Scan for the cell matching the given text and deliver its (x, y) coordinate at center. 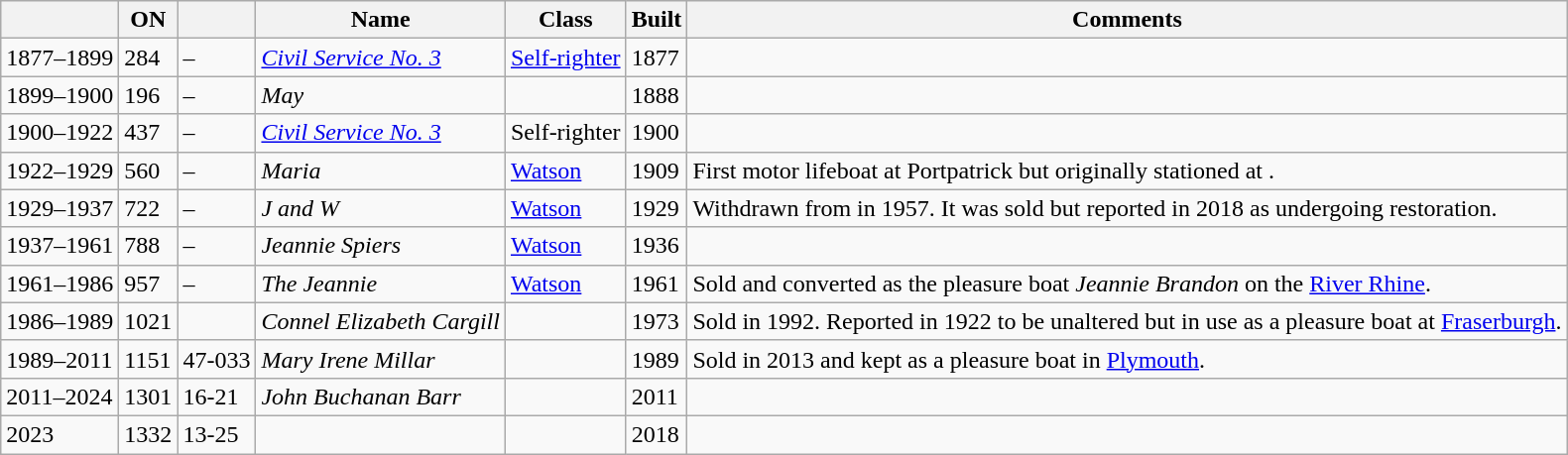
Name (381, 20)
Comments (1127, 20)
1301 (149, 397)
Jeannie Spiers (381, 246)
1332 (149, 434)
788 (149, 246)
47-033 (216, 359)
1989 (657, 359)
May (381, 95)
1900 (657, 133)
1021 (149, 321)
560 (149, 171)
Withdrawn from in 1957. It was sold but reported in 2018 as undergoing restoration. (1127, 208)
1961–1986 (60, 284)
Connel Elizabeth Cargill (381, 321)
Sold and converted as the pleasure boat Jeannie Brandon on the River Rhine. (1127, 284)
Built (657, 20)
2018 (657, 434)
J and W (381, 208)
Sold in 2013 and kept as a pleasure boat in Plymouth. (1127, 359)
ON (149, 20)
1888 (657, 95)
2023 (60, 434)
John Buchanan Barr (381, 397)
1986–1989 (60, 321)
Class (565, 20)
1961 (657, 284)
16-21 (216, 397)
957 (149, 284)
1937–1961 (60, 246)
1922–1929 (60, 171)
The Jeannie (381, 284)
2011 (657, 397)
1877–1899 (60, 57)
Maria (381, 171)
1936 (657, 246)
722 (149, 208)
2011–2024 (60, 397)
1877 (657, 57)
196 (149, 95)
First motor lifeboat at Portpatrick but originally stationed at . (1127, 171)
1899–1900 (60, 95)
Mary Irene Millar (381, 359)
284 (149, 57)
1909 (657, 171)
1989–2011 (60, 359)
13-25 (216, 434)
437 (149, 133)
1929–1937 (60, 208)
1973 (657, 321)
Sold in 1992. Reported in 1922 to be unaltered but in use as a pleasure boat at Fraserburgh. (1127, 321)
1900–1922 (60, 133)
1151 (149, 359)
1929 (657, 208)
